Determine the (x, y) coordinate at the center of the cell enclosing the given text.  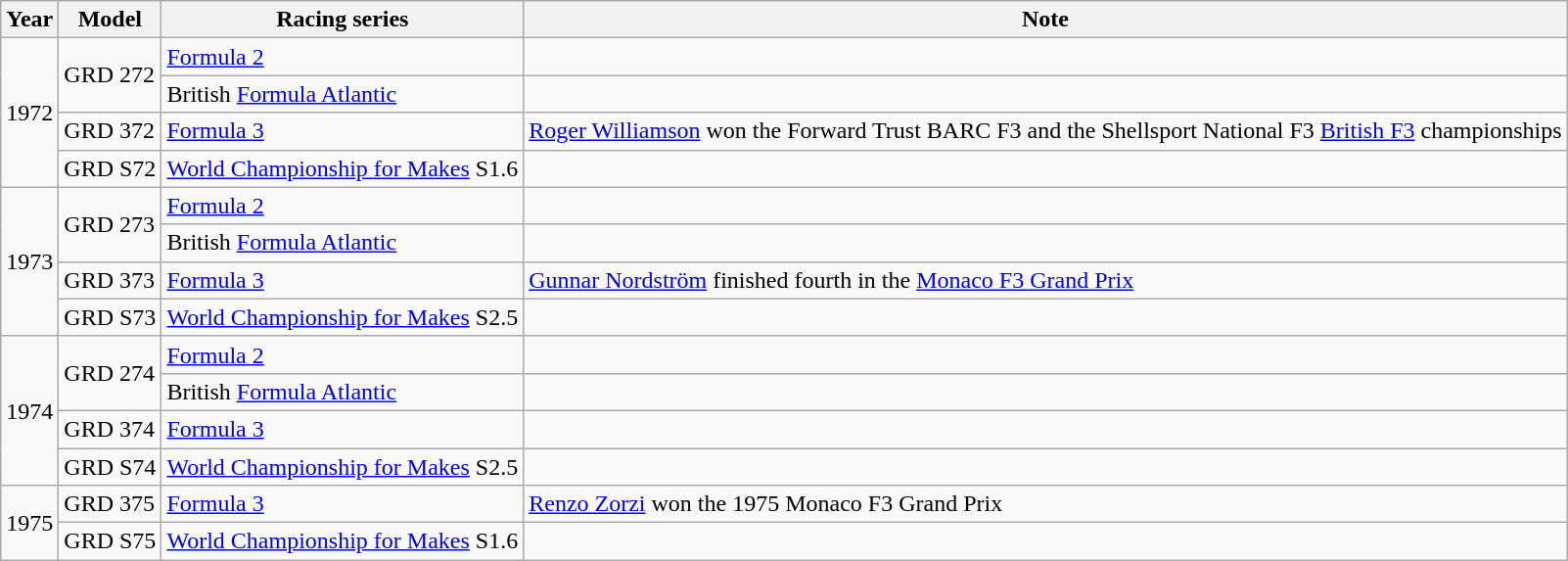
Racing series (343, 20)
Gunnar Nordström finished fourth in the Monaco F3 Grand Prix (1045, 280)
GRD S72 (110, 168)
1973 (29, 261)
Model (110, 20)
GRD 373 (110, 280)
Renzo Zorzi won the 1975 Monaco F3 Grand Prix (1045, 504)
GRD S75 (110, 541)
1974 (29, 410)
GRD 273 (110, 224)
Year (29, 20)
Roger Williamson won the Forward Trust BARC F3 and the Shellsport National F3 British F3 championships (1045, 131)
GRD S74 (110, 467)
GRD 274 (110, 373)
1975 (29, 523)
GRD 374 (110, 429)
1972 (29, 113)
GRD 375 (110, 504)
GRD S73 (110, 317)
Note (1045, 20)
GRD 272 (110, 75)
GRD 372 (110, 131)
